Provide the [x, y] coordinate of the cell's center where the given text is located.  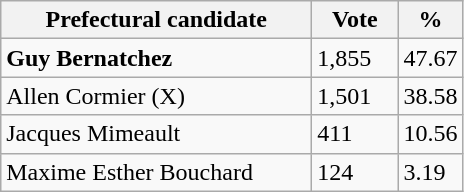
1,501 [355, 96]
Guy Bernatchez [156, 58]
Vote [355, 20]
1,855 [355, 58]
Prefectural candidate [156, 20]
Allen Cormier (X) [156, 96]
411 [355, 134]
Maxime Esther Bouchard [156, 172]
124 [355, 172]
3.19 [430, 172]
Jacques Mimeault [156, 134]
38.58 [430, 96]
10.56 [430, 134]
47.67 [430, 58]
% [430, 20]
